Return the [x, y] coordinate for the center point of the cell that contains the specified text.  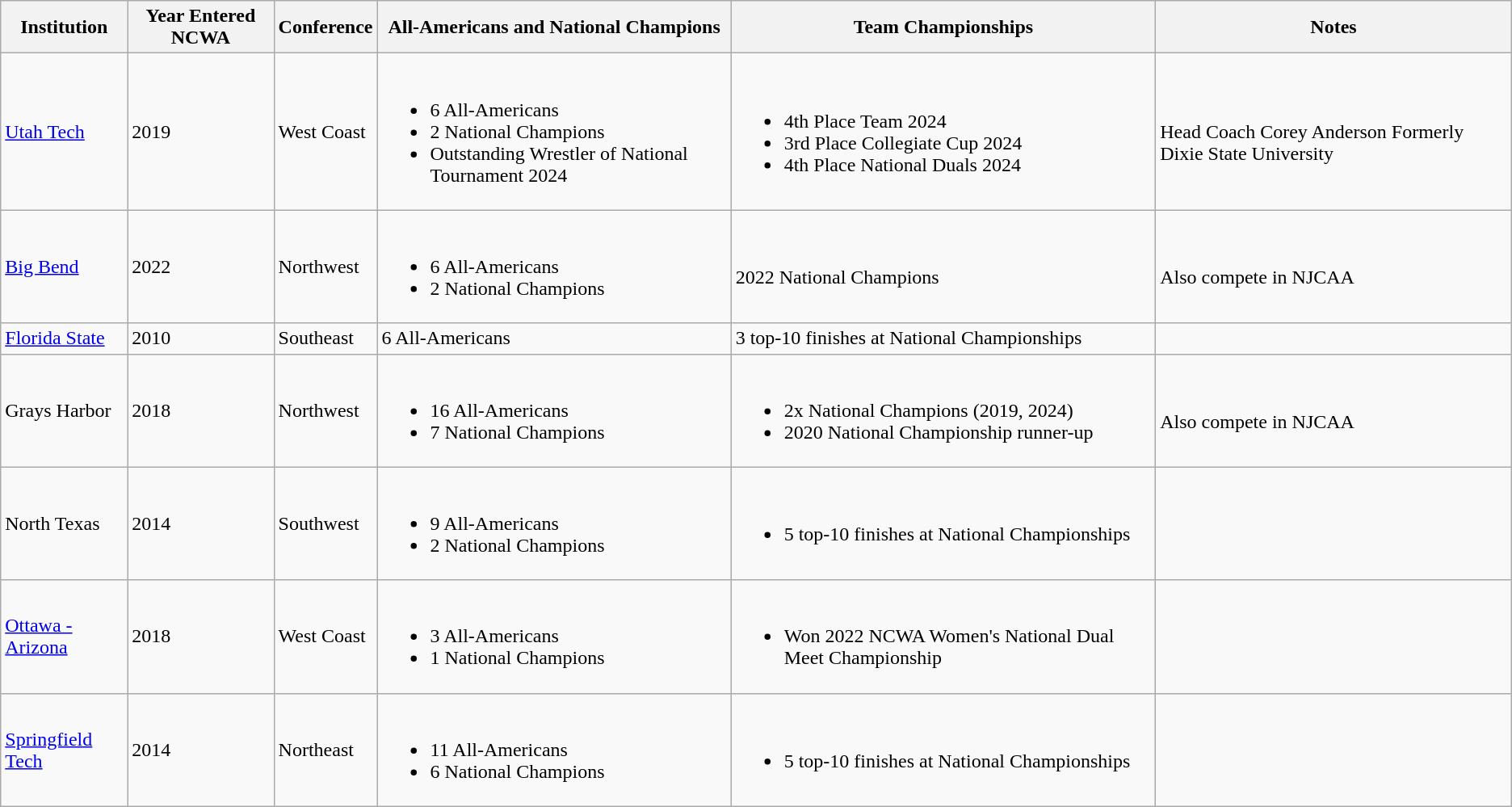
9 All-Americans2 National Champions [554, 523]
2022 National Champions [943, 267]
Year Entered NCWA [200, 27]
2019 [200, 132]
Team Championships [943, 27]
Utah Tech [65, 132]
Grays Harbor [65, 410]
North Texas [65, 523]
Won 2022 NCWA Women's National Dual Meet Championship [943, 637]
2010 [200, 338]
Conference [325, 27]
All-Americans and National Champions [554, 27]
Springfield Tech [65, 750]
Head Coach Corey Anderson Formerly Dixie State University [1334, 132]
Big Bend [65, 267]
Northeast [325, 750]
2x National Champions (2019, 2024)2020 National Championship runner-up [943, 410]
Ottawa - Arizona [65, 637]
4th Place Team 20243rd Place Collegiate Cup 20244th Place National Duals 2024 [943, 132]
11 All-Americans6 National Champions [554, 750]
6 All-Americans2 National ChampionsOutstanding Wrestler of National Tournament 2024 [554, 132]
3 All-Americans1 National Champions [554, 637]
Institution [65, 27]
3 top-10 finishes at National Championships [943, 338]
Southwest [325, 523]
Southeast [325, 338]
16 All-Americans7 National Champions [554, 410]
6 All-Americans [554, 338]
Florida State [65, 338]
Notes [1334, 27]
2022 [200, 267]
6 All-Americans2 National Champions [554, 267]
